Detect which cell encompasses the target text, then output its [X, Y] center coordinate. 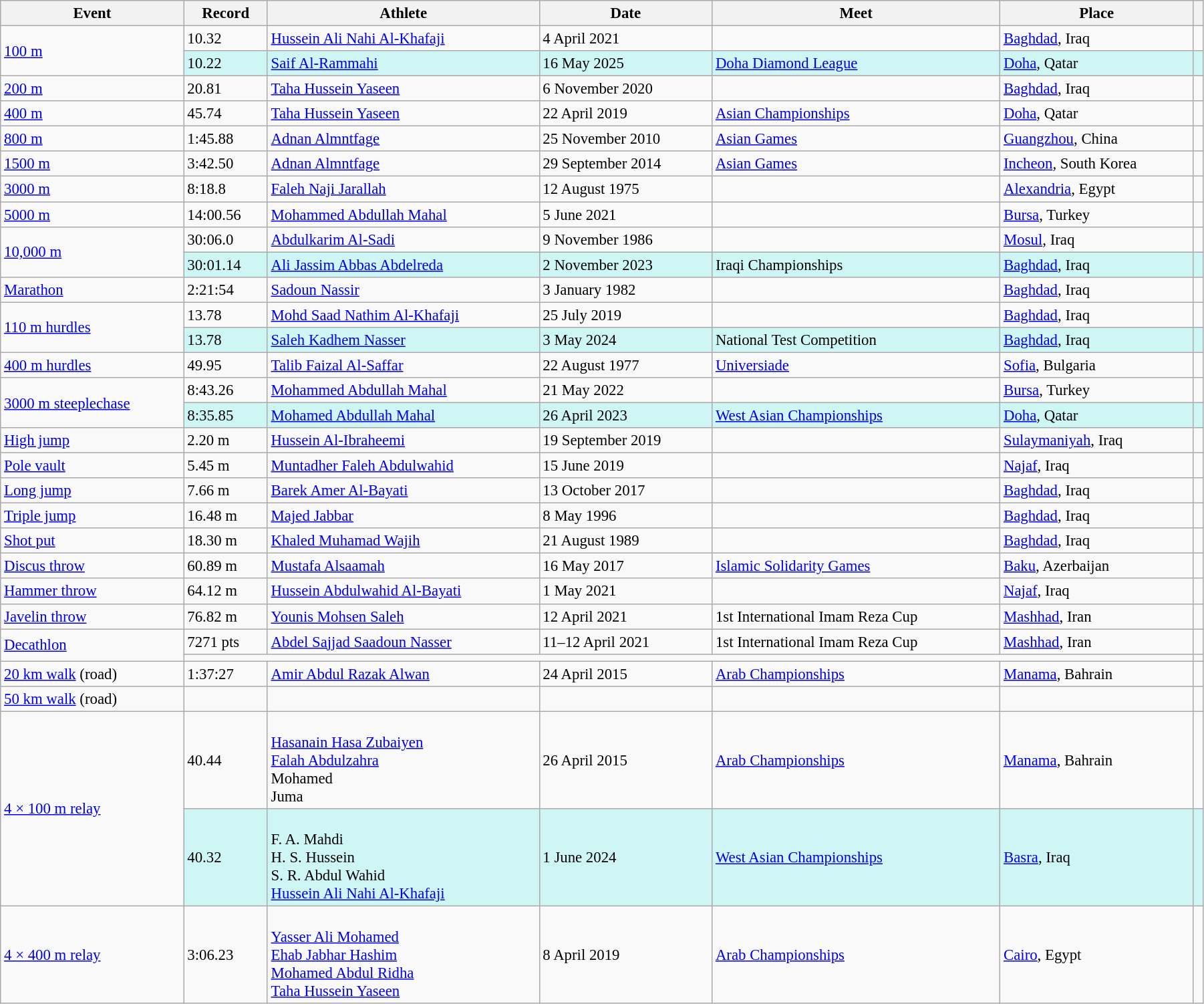
Hussein Ali Nahi Al-Khafaji [404, 39]
64.12 m [226, 592]
19 September 2019 [625, 441]
29 September 2014 [625, 164]
76.82 m [226, 616]
60.89 m [226, 566]
12 April 2021 [625, 616]
Long jump [92, 491]
Athlete [404, 13]
30:01.14 [226, 265]
8 May 1996 [625, 516]
Saleh Kadhem Nasser [404, 340]
50 km walk (road) [92, 699]
26 April 2015 [625, 760]
Ali Jassim Abbas Abdelreda [404, 265]
25 November 2010 [625, 139]
49.95 [226, 365]
8:18.8 [226, 189]
Place [1097, 13]
45.74 [226, 114]
100 m [92, 51]
Sofia, Bulgaria [1097, 365]
5.45 m [226, 466]
Event [92, 13]
Amir Abdul Razak Alwan [404, 674]
Khaled Muhamad Wajih [404, 541]
Hussein Abdulwahid Al-Bayati [404, 592]
200 m [92, 89]
12 August 1975 [625, 189]
16 May 2017 [625, 566]
Talib Faizal Al-Saffar [404, 365]
Guangzhou, China [1097, 139]
22 April 2019 [625, 114]
5 June 2021 [625, 215]
Discus throw [92, 566]
21 August 1989 [625, 541]
Incheon, South Korea [1097, 164]
Yasser Ali MohamedEhab Jabhar HashimMohamed Abdul RidhaTaha Hussein Yaseen [404, 955]
26 April 2023 [625, 415]
1:45.88 [226, 139]
Mohd Saad Nathim Al-Khafaji [404, 315]
Muntadher Faleh Abdulwahid [404, 466]
Abdulkarim Al-Sadi [404, 239]
9 November 1986 [625, 239]
Sadoun Nassir [404, 289]
10,000 m [92, 251]
Hammer throw [92, 592]
Alexandria, Egypt [1097, 189]
Younis Mohsen Saleh [404, 616]
Saif Al-Rammahi [404, 64]
3000 m [92, 189]
Hasanain Hasa ZubaiyenFalah AbdulzahraMohamedJuma [404, 760]
Sulaymaniyah, Iraq [1097, 441]
2 November 2023 [625, 265]
20 km walk (road) [92, 674]
1 June 2024 [625, 858]
1500 m [92, 164]
Doha Diamond League [857, 64]
110 m hurdles [92, 328]
Barek Amer Al-Bayati [404, 491]
8 April 2019 [625, 955]
400 m [92, 114]
Cairo, Egypt [1097, 955]
Mohamed Abdullah Mahal [404, 415]
Pole vault [92, 466]
Date [625, 13]
15 June 2019 [625, 466]
Javelin throw [92, 616]
20.81 [226, 89]
4 × 400 m relay [92, 955]
4 April 2021 [625, 39]
Abdel Sajjad Saadoun Nasser [404, 642]
Marathon [92, 289]
Basra, Iraq [1097, 858]
8:35.85 [226, 415]
Mustafa Alsaamah [404, 566]
3:42.50 [226, 164]
2.20 m [226, 441]
3:06.23 [226, 955]
25 July 2019 [625, 315]
40.32 [226, 858]
4 × 100 m relay [92, 809]
Universiade [857, 365]
14:00.56 [226, 215]
30:06.0 [226, 239]
22 August 1977 [625, 365]
Hussein Al-Ibraheemi [404, 441]
7.66 m [226, 491]
F. A. MahdiH. S. HusseinS. R. Abdul WahidHussein Ali Nahi Al-Khafaji [404, 858]
10.22 [226, 64]
11–12 April 2021 [625, 642]
Faleh Naji Jarallah [404, 189]
10.32 [226, 39]
Iraqi Championships [857, 265]
High jump [92, 441]
Majed Jabbar [404, 516]
3 January 1982 [625, 289]
Islamic Solidarity Games [857, 566]
3 May 2024 [625, 340]
400 m hurdles [92, 365]
5000 m [92, 215]
21 May 2022 [625, 390]
3000 m steeplechase [92, 402]
2:21:54 [226, 289]
Mosul, Iraq [1097, 239]
7271 pts [226, 642]
Meet [857, 13]
National Test Competition [857, 340]
40.44 [226, 760]
Asian Championships [857, 114]
1 May 2021 [625, 592]
18.30 m [226, 541]
Triple jump [92, 516]
Shot put [92, 541]
Record [226, 13]
24 April 2015 [625, 674]
16.48 m [226, 516]
6 November 2020 [625, 89]
Decathlon [92, 645]
1:37:27 [226, 674]
Baku, Azerbaijan [1097, 566]
8:43.26 [226, 390]
800 m [92, 139]
13 October 2017 [625, 491]
16 May 2025 [625, 64]
